Determine the [x, y] coordinate at the center of the cell enclosing the given text.  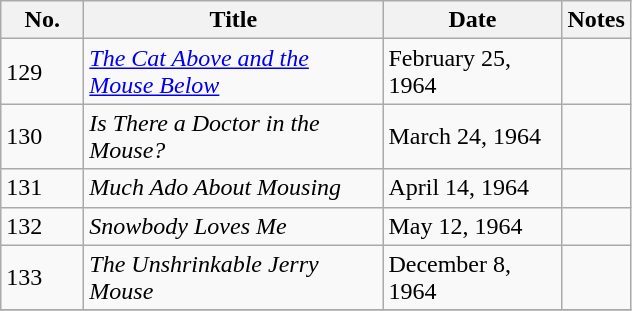
Is There a Doctor in the Mouse? [234, 136]
March 24, 1964 [472, 136]
Date [472, 20]
February 25, 1964 [472, 72]
129 [42, 72]
133 [42, 278]
No. [42, 20]
December 8, 1964 [472, 278]
130 [42, 136]
The Cat Above and the Mouse Below [234, 72]
132 [42, 226]
131 [42, 188]
The Unshrinkable Jerry Mouse [234, 278]
Notes [596, 20]
Title [234, 20]
Snowbody Loves Me [234, 226]
May 12, 1964 [472, 226]
Much Ado About Mousing [234, 188]
April 14, 1964 [472, 188]
